Pinpoint the cell where the given text exists, returning its [x, y] midpoint coordinate. 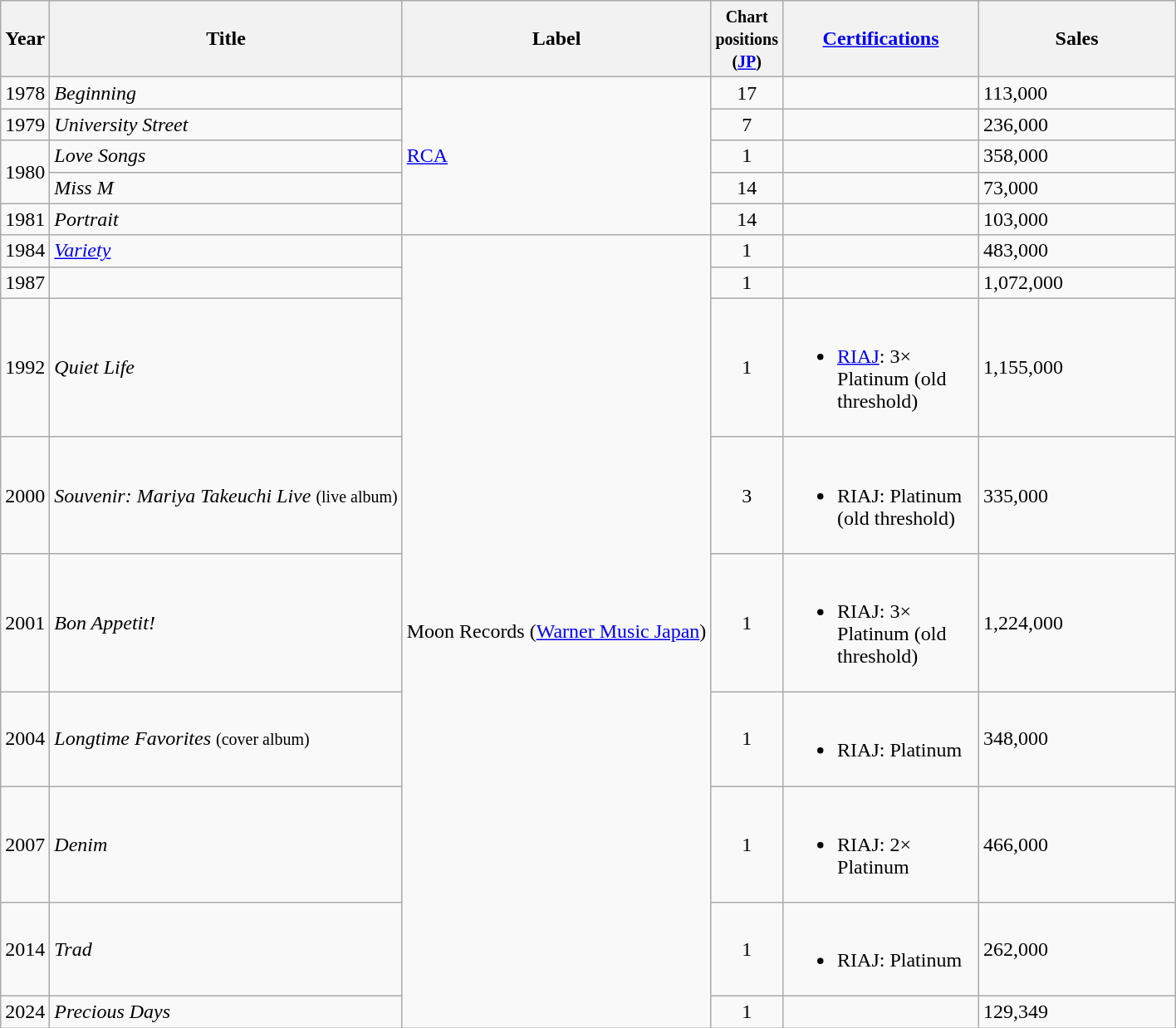
University Street [226, 125]
1992 [25, 367]
2014 [25, 950]
466,000 [1077, 844]
Miss M [226, 188]
3 [747, 495]
17 [747, 93]
2001 [25, 623]
Love Songs [226, 156]
Precious Days [226, 1012]
Beginning [226, 93]
Year [25, 39]
2024 [25, 1012]
Longtime Favorites (cover album) [226, 739]
Title [226, 39]
262,000 [1077, 950]
2000 [25, 495]
Bon Appetit! [226, 623]
1,072,000 [1077, 282]
Denim [226, 844]
1987 [25, 282]
Sales [1077, 39]
Portrait [226, 219]
Trad [226, 950]
73,000 [1077, 188]
113,000 [1077, 93]
1979 [25, 125]
358,000 [1077, 156]
129,349 [1077, 1012]
1984 [25, 251]
RCA [556, 156]
103,000 [1077, 219]
7 [747, 125]
Variety [226, 251]
1978 [25, 93]
1,224,000 [1077, 623]
348,000 [1077, 739]
2004 [25, 739]
Chart positions (JP) [747, 39]
Moon Records (Warner Music Japan) [556, 631]
1,155,000 [1077, 367]
Souvenir: Mariya Takeuchi Live (live album) [226, 495]
1981 [25, 219]
1980 [25, 172]
Certifications [881, 39]
Quiet Life [226, 367]
335,000 [1077, 495]
Label [556, 39]
483,000 [1077, 251]
RIAJ: 2× Platinum [881, 844]
2007 [25, 844]
236,000 [1077, 125]
RIAJ: Platinum (old threshold) [881, 495]
